Return the [x, y] coordinate for the center point of the cell that contains the specified text.  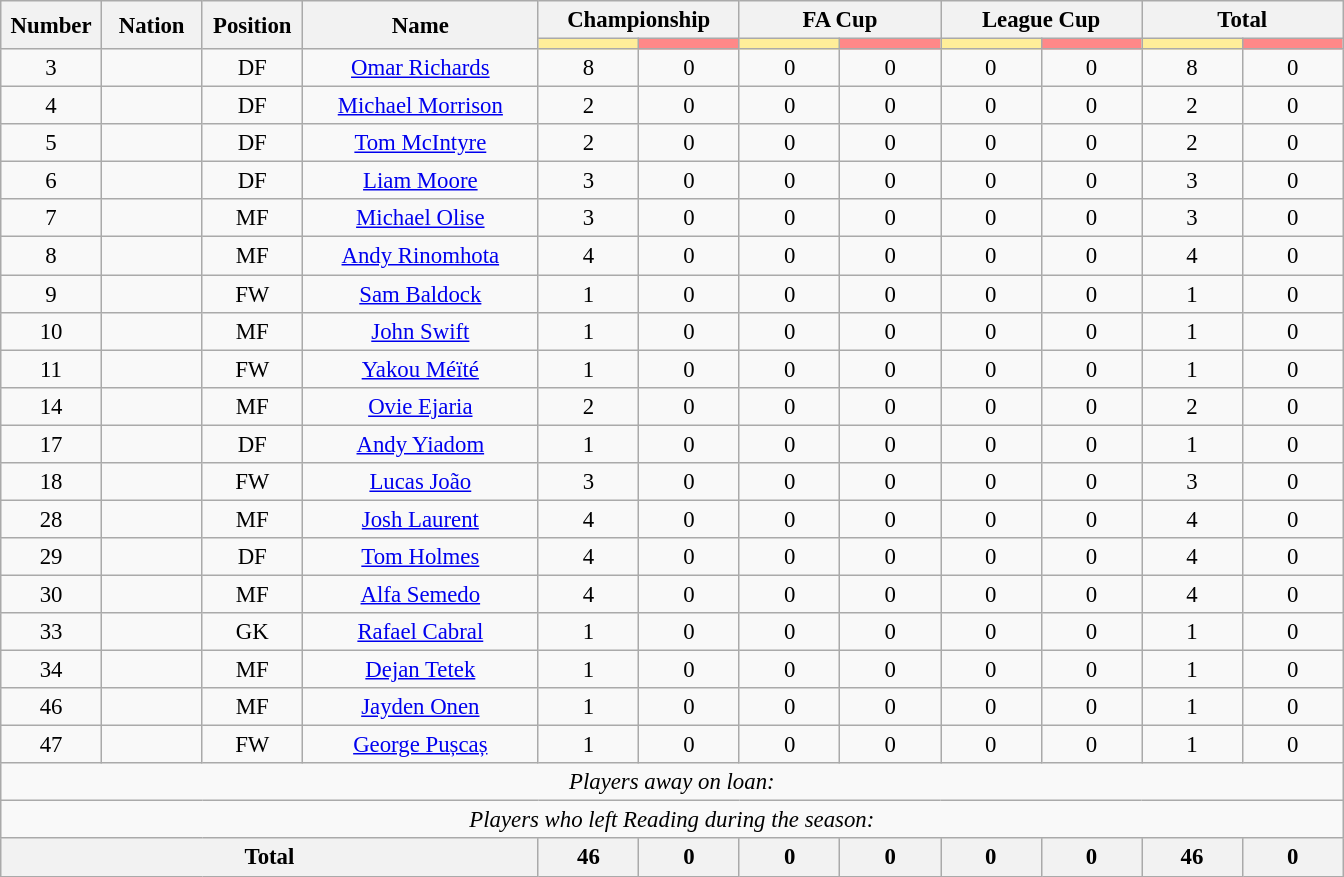
Liam Moore [421, 181]
10 [52, 331]
11 [52, 369]
League Cup [1040, 20]
6 [52, 181]
Name [421, 25]
Position [252, 25]
Michael Olise [421, 219]
7 [52, 219]
Alfa Semedo [421, 594]
47 [52, 745]
30 [52, 594]
Players who left Reading during the season: [672, 820]
George Pușcaș [421, 745]
Championship [638, 20]
29 [52, 557]
Number [52, 25]
Rafael Cabral [421, 632]
Andy Rinomhota [421, 256]
Tom McIntyre [421, 143]
Lucas João [421, 482]
GK [252, 632]
18 [52, 482]
14 [52, 406]
Josh Laurent [421, 519]
Nation [152, 25]
Tom Holmes [421, 557]
Michael Morrison [421, 106]
17 [52, 444]
9 [52, 294]
5 [52, 143]
Omar Richards [421, 68]
Sam Baldock [421, 294]
Andy Yiadom [421, 444]
33 [52, 632]
Ovie Ejaria [421, 406]
34 [52, 670]
Players away on loan: [672, 782]
Jayden Onen [421, 707]
Yakou Méïté [421, 369]
Dejan Tetek [421, 670]
FA Cup [840, 20]
28 [52, 519]
John Swift [421, 331]
